Extract the [X, Y] coordinate from the center of the cell holding the provided text.  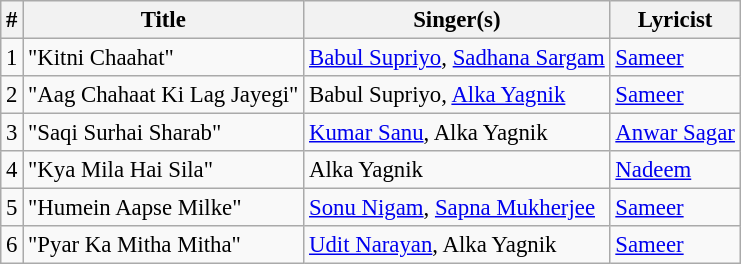
Kumar Sanu, Alka Yagnik [457, 133]
Alka Yagnik [457, 170]
"Kitni Chaahat" [164, 58]
Nadeem [675, 170]
# [12, 20]
Title [164, 20]
Udit Narayan, Alka Yagnik [457, 245]
6 [12, 245]
4 [12, 170]
Sonu Nigam, Sapna Mukherjee [457, 208]
3 [12, 133]
Anwar Sagar [675, 133]
"Saqi Surhai Sharab" [164, 133]
2 [12, 95]
5 [12, 208]
"Pyar Ka Mitha Mitha" [164, 245]
"Aag Chahaat Ki Lag Jayegi" [164, 95]
1 [12, 58]
Babul Supriyo, Alka Yagnik [457, 95]
Singer(s) [457, 20]
Lyricist [675, 20]
"Kya Mila Hai Sila" [164, 170]
"Humein Aapse Milke" [164, 208]
Babul Supriyo, Sadhana Sargam [457, 58]
